Determine the (X, Y) coordinate at the center of the cell enclosing the given text.  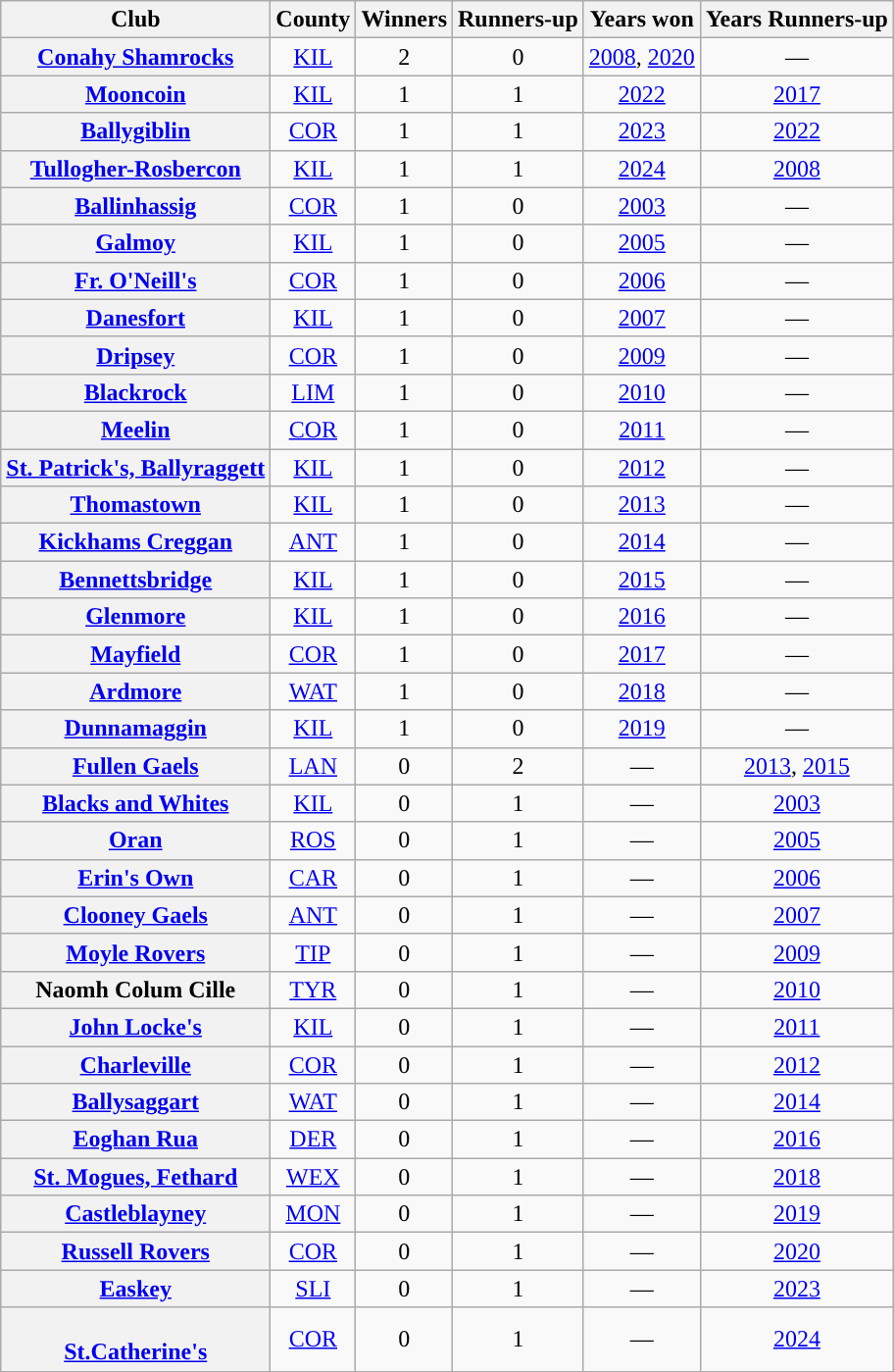
TYR (314, 990)
Fr. O'Neill's (135, 280)
WEX (314, 1177)
Bennettsbridge (135, 580)
Dunnamaggin (135, 729)
Glenmore (135, 617)
TIP (314, 952)
John Locke's (135, 1027)
Thomastown (135, 505)
Easkey (135, 1289)
Tullogher-Rosbercon (135, 169)
DER (314, 1140)
Castleblayney (135, 1214)
2013, 2015 (796, 766)
Ardmore (135, 691)
Mooncoin (135, 94)
County (314, 20)
St.Catherine's (135, 1340)
2020 (796, 1251)
CAR (314, 878)
Dripsey (135, 355)
Fullen Gaels (135, 766)
2008 (796, 169)
ROS (314, 840)
Russell Rovers (135, 1251)
Years won (641, 20)
LAN (314, 766)
Clooney Gaels (135, 915)
Ballinhassig (135, 206)
Mayfield (135, 654)
2008, 2020 (641, 57)
Years Runners-up (796, 20)
Blackrock (135, 392)
St. Patrick's, Ballyraggett (135, 468)
Conahy Shamrocks (135, 57)
2015 (641, 580)
Club (135, 20)
Ballygiblin (135, 131)
Meelin (135, 430)
Danesfort (135, 318)
Kickhams Creggan (135, 542)
Blacks and Whites (135, 803)
MON (314, 1214)
SLI (314, 1289)
Ballysaggart (135, 1102)
St. Mogues, Fethard (135, 1177)
Erin's Own (135, 878)
Naomh Colum Cille (135, 990)
LIM (314, 392)
Moyle Rovers (135, 952)
2013 (641, 505)
Charleville (135, 1064)
Oran (135, 840)
Runners-up (519, 20)
Winners (404, 20)
Galmoy (135, 243)
Eoghan Rua (135, 1140)
